Pinpoint the cell where the given text exists, returning its (x, y) midpoint coordinate. 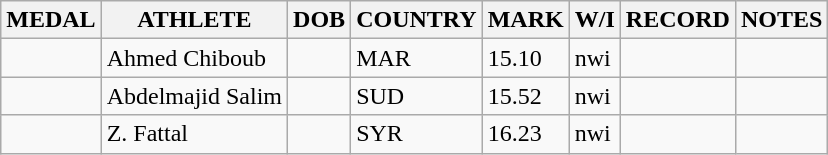
MEDAL (51, 20)
16.23 (526, 134)
DOB (320, 20)
15.10 (526, 58)
SUD (417, 96)
RECORD (678, 20)
15.52 (526, 96)
SYR (417, 134)
NOTES (781, 20)
MAR (417, 58)
COUNTRY (417, 20)
W/I (594, 20)
MARK (526, 20)
Abdelmajid Salim (194, 96)
Ahmed Chiboub (194, 58)
Z. Fattal (194, 134)
ATHLETE (194, 20)
